Provide the (x, y) coordinate of the cell's center where the given text is located.  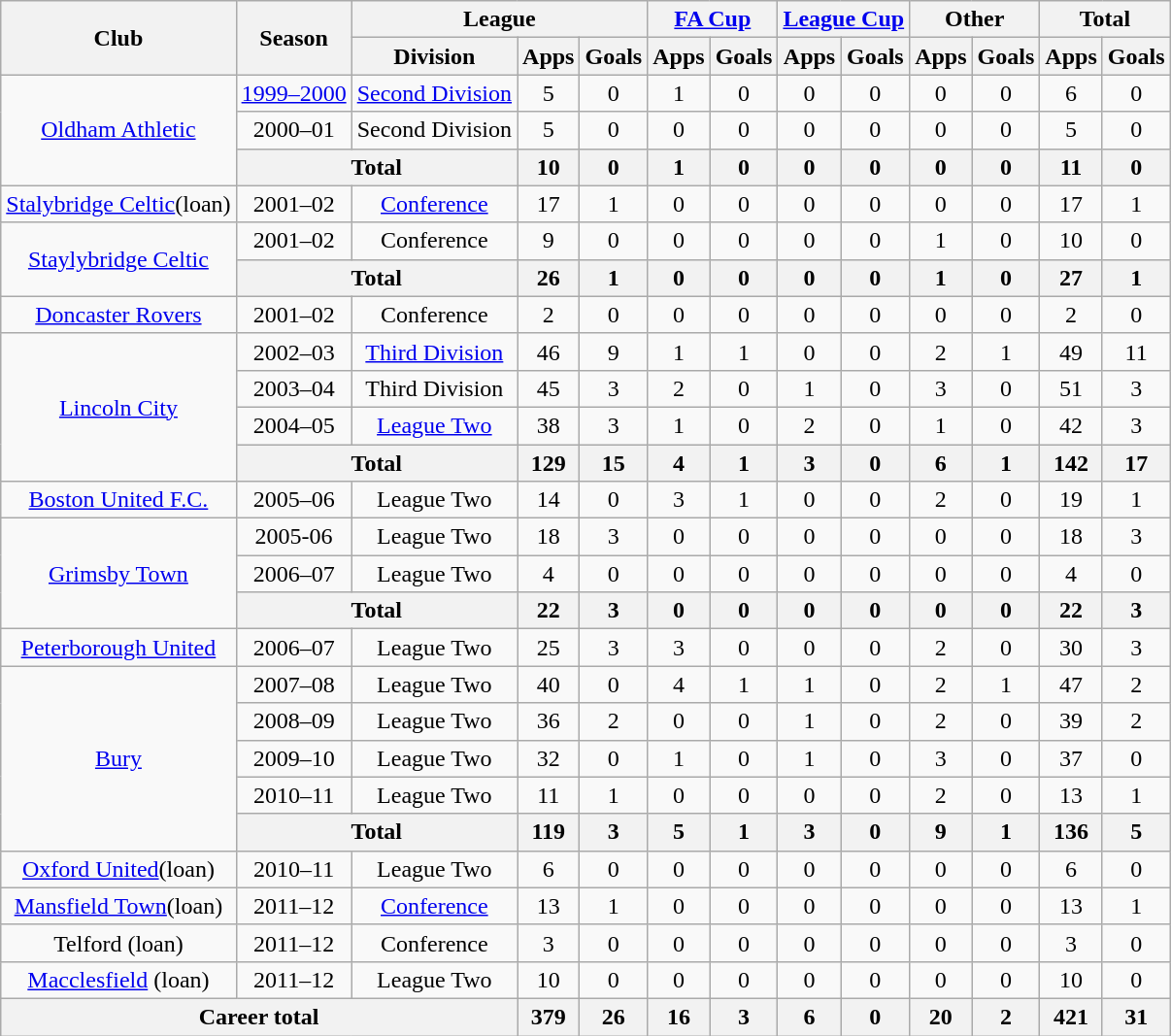
Telford (loan) (118, 943)
2008–09 (293, 721)
Peterborough United (118, 648)
2004–05 (293, 425)
2009–10 (293, 758)
Grimsby Town (118, 574)
2000–01 (293, 130)
40 (549, 685)
2005–06 (293, 500)
379 (549, 1017)
FA Cup (713, 19)
Division (434, 56)
142 (1071, 463)
25 (549, 648)
2005-06 (293, 537)
Macclesfield (loan) (118, 980)
129 (549, 463)
2003–04 (293, 388)
1999–2000 (293, 93)
Bury (118, 758)
Oxford United(loan) (118, 869)
14 (549, 500)
31 (1136, 1017)
2007–08 (293, 685)
32 (549, 758)
15 (614, 463)
27 (1071, 278)
Career total (259, 1017)
119 (549, 832)
38 (549, 425)
Doncaster Rovers (118, 315)
45 (549, 388)
Mansfield Town(loan) (118, 906)
30 (1071, 648)
Stalybridge Celtic(loan) (118, 204)
16 (679, 1017)
46 (549, 351)
421 (1071, 1017)
League Cup (844, 19)
47 (1071, 685)
Other (975, 19)
42 (1071, 425)
49 (1071, 351)
37 (1071, 758)
39 (1071, 721)
Lincoln City (118, 407)
Staylybridge Celtic (118, 259)
Season (293, 38)
51 (1071, 388)
Boston United F.C. (118, 500)
136 (1071, 832)
36 (549, 721)
Oldham Athletic (118, 130)
League (499, 19)
2002–03 (293, 351)
Club (118, 38)
19 (1071, 500)
20 (941, 1017)
